Return (X, Y) of the center of cell containing provided text 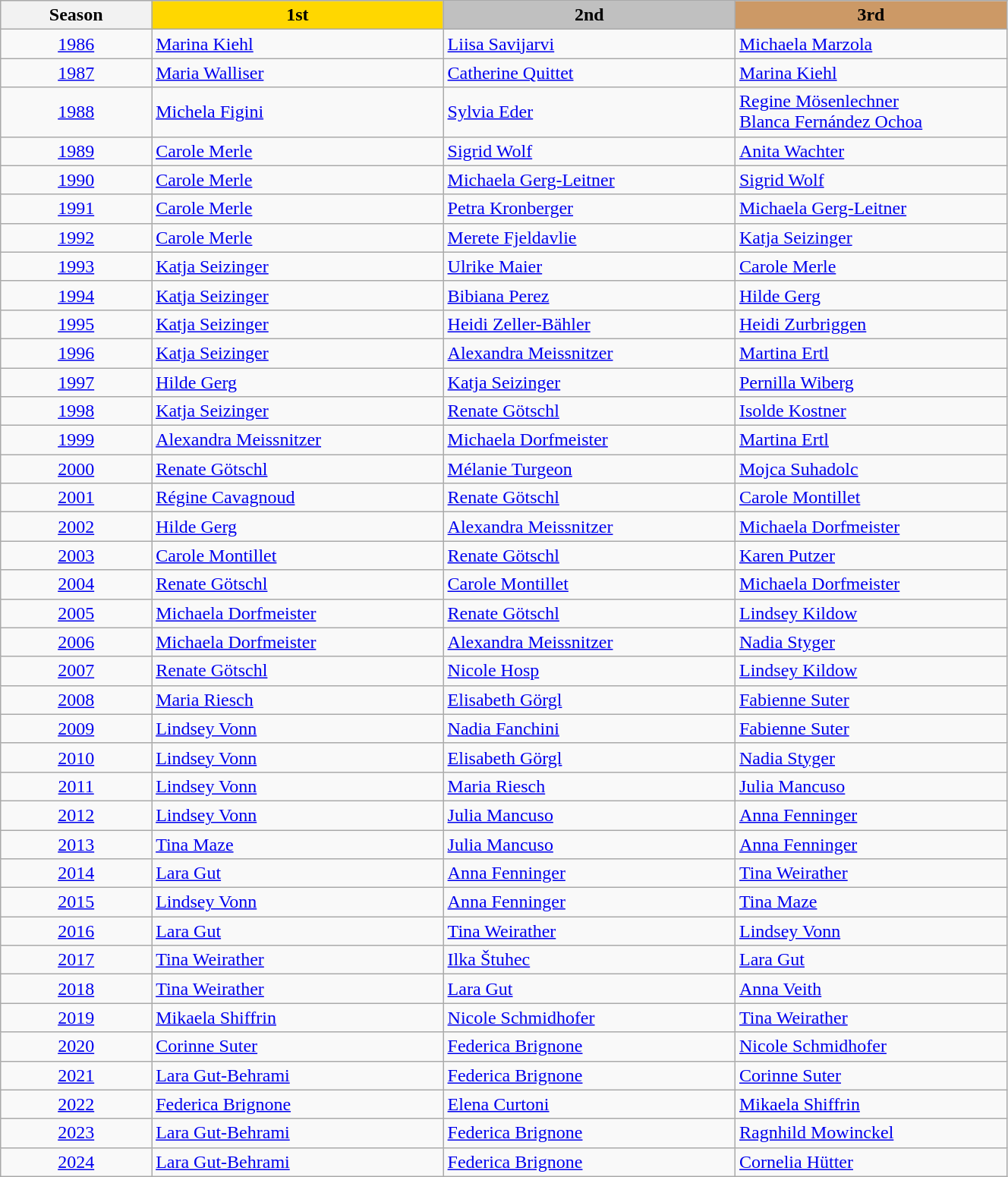
Sylvia Eder (589, 112)
1995 (76, 324)
2009 (76, 729)
2016 (76, 931)
Michaela Marzola (871, 44)
2003 (76, 555)
2017 (76, 960)
1986 (76, 44)
Heidi Zurbriggen (871, 324)
Ragnhild Mowinckel (871, 1133)
1st (298, 15)
3rd (871, 15)
Nadia Fanchini (589, 729)
2018 (76, 989)
Mojca Suhadolc (871, 469)
2013 (76, 845)
Cornelia Hütter (871, 1162)
2021 (76, 1075)
1997 (76, 382)
Liisa Savijarvi (589, 44)
Nicole Hosp (589, 671)
1987 (76, 73)
Regine Mösenlechner Blanca Fernández Ochoa (871, 112)
2024 (76, 1162)
2012 (76, 815)
Anita Wachter (871, 151)
Anna Veith (871, 989)
2005 (76, 613)
2011 (76, 786)
Catherine Quittet (589, 73)
1998 (76, 411)
2007 (76, 671)
Elena Curtoni (589, 1104)
Michela Figini (298, 112)
Season (76, 15)
Karen Putzer (871, 555)
1991 (76, 209)
1988 (76, 112)
Heidi Zeller-Bähler (589, 324)
2006 (76, 642)
2010 (76, 757)
Merete Fjeldavlie (589, 238)
1989 (76, 151)
2008 (76, 700)
Petra Kronberger (589, 209)
2015 (76, 902)
1993 (76, 266)
Isolde Kostner (871, 411)
1999 (76, 440)
1992 (76, 238)
Maria Walliser (298, 73)
2022 (76, 1104)
Régine Cavagnoud (298, 498)
2002 (76, 527)
2014 (76, 873)
2023 (76, 1133)
Ulrike Maier (589, 266)
Ilka Štuhec (589, 960)
2019 (76, 1018)
2000 (76, 469)
Pernilla Wiberg (871, 382)
1990 (76, 180)
Mélanie Turgeon (589, 469)
1996 (76, 353)
2001 (76, 498)
2nd (589, 15)
2020 (76, 1046)
1994 (76, 295)
2004 (76, 584)
Bibiana Perez (589, 295)
